Search for the cell housing the specified text and yield its (x, y) center coordinate. 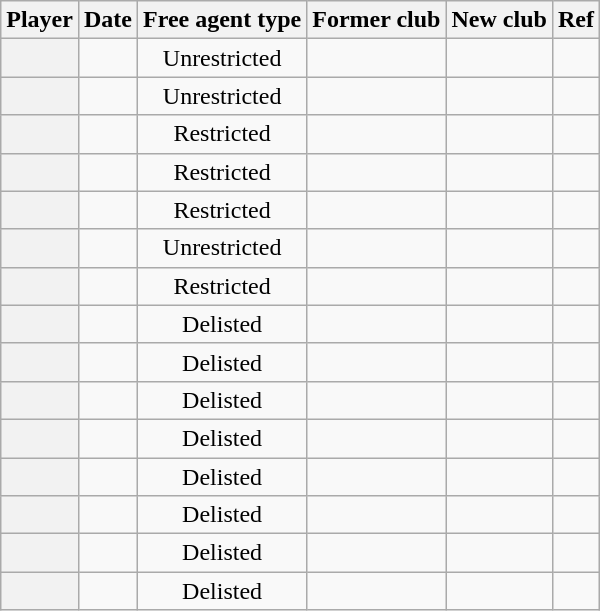
New club (499, 20)
Player (40, 20)
Ref (576, 20)
Free agent type (222, 20)
Former club (376, 20)
Date (108, 20)
